Detect which cell encompasses the target text, then output its [x, y] center coordinate. 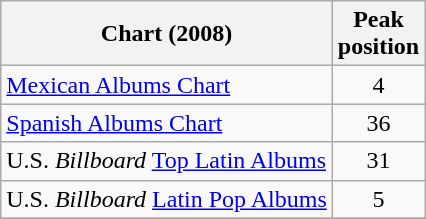
Chart (2008) [167, 34]
5 [378, 199]
U.S. Billboard Top Latin Albums [167, 161]
4 [378, 85]
U.S. Billboard Latin Pop Albums [167, 199]
Spanish Albums Chart [167, 123]
Peakposition [378, 34]
Mexican Albums Chart [167, 85]
31 [378, 161]
36 [378, 123]
